Identify which cell holds the provided text, then report its (X, Y) central coordinate. 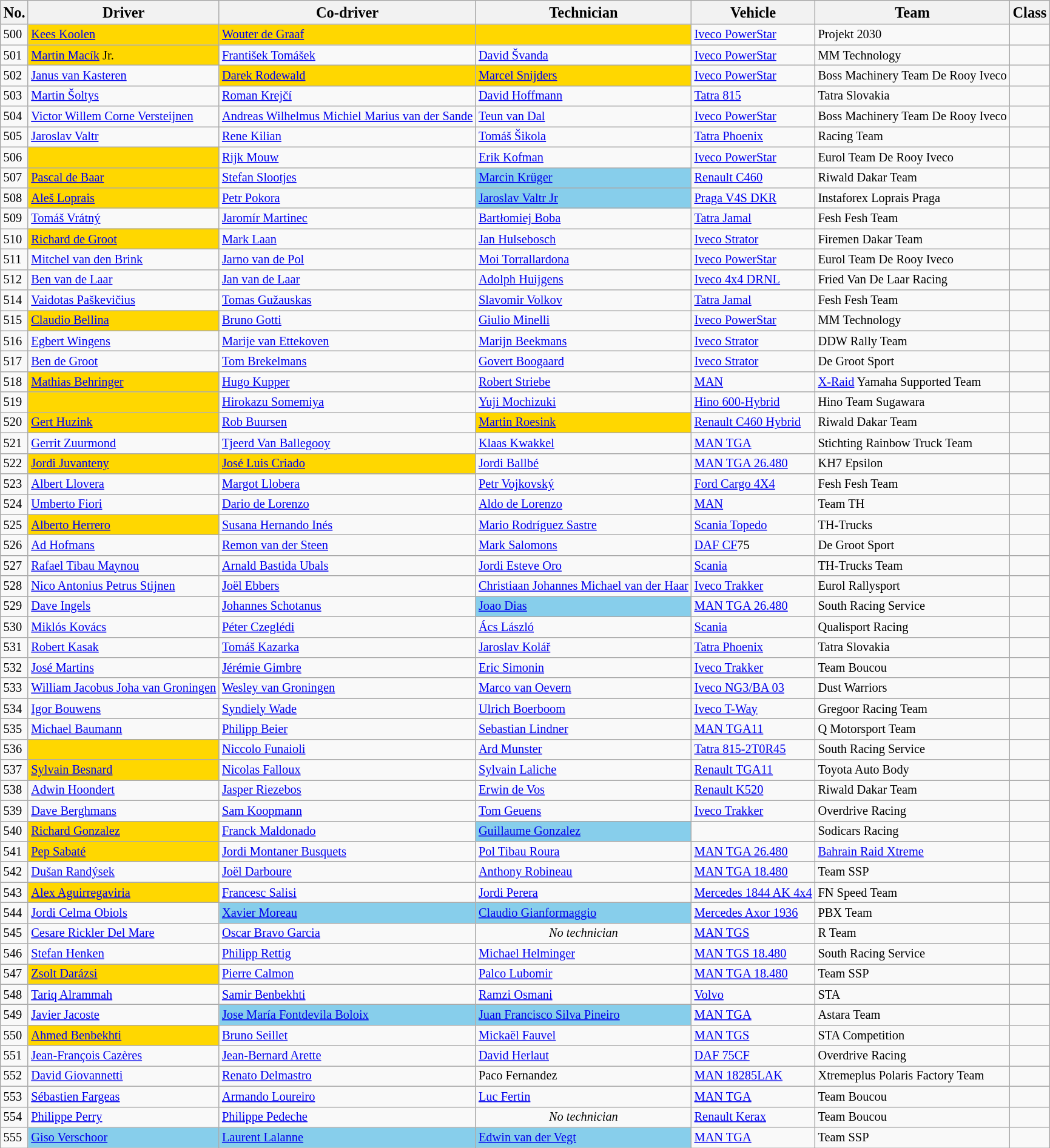
Ahmed Benbekhti (124, 1035)
Vehicle (753, 12)
507 (15, 178)
Instaforex Loprais Praga (912, 198)
529 (15, 606)
Vaidotas Paškevičius (124, 300)
Jérémie Gimbre (347, 667)
Susana Hernando Inés (347, 525)
Bahrain Raid Xtreme (912, 851)
Janus van Kasteren (124, 75)
Richard de Groot (124, 239)
Andreas Wilhelmus Michiel Marius van der Sande (347, 116)
Hugo Kupper (347, 382)
Sylvain Besnard (124, 770)
Renault C460 Hybrid (753, 422)
Paco Fernandez (584, 1076)
551 (15, 1056)
José Luis Criado (347, 464)
Iveco T-Way (753, 709)
Francesc Salisi (347, 893)
Dušan Randýsek (124, 872)
Xavier Moreau (347, 913)
503 (15, 96)
Mark Laan (347, 239)
Dave Ingels (124, 606)
Jordi Esteve Oro (584, 566)
530 (15, 627)
Tomáš Kazarka (347, 647)
534 (15, 709)
FN Speed Team (912, 893)
Margot Llobera (347, 484)
Jan Hulsebosch (584, 239)
David Švanda (584, 55)
501 (15, 55)
Renault TGA11 (753, 770)
Adolph Huijgens (584, 280)
Albert Llovera (124, 484)
Marco van Oevern (584, 688)
Juan Francisco Silva Pineiro (584, 1015)
Syndiely Wade (347, 709)
541 (15, 851)
Stefan Slootjes (347, 178)
Mercedes 1844 AK 4x4 (753, 893)
Adwin Hoondert (124, 790)
Moi Torrallardona (584, 259)
Stichting Rainbow Truck Team (912, 443)
Driver (124, 12)
Jordi Montaner Busquets (347, 851)
Oscar Bravo Garcia (347, 933)
548 (15, 994)
Michael Helminger (584, 954)
535 (15, 729)
Pol Tibau Roura (584, 851)
Astara Team (912, 1015)
Tomáš Šikola (584, 137)
František Tomášek (347, 55)
Aldo de Lorenzo (584, 504)
MAN TGA11 (753, 729)
Umberto Fiori (124, 504)
Christiaan Johannes Michael van der Haar (584, 586)
Hirokazu Somemiya (347, 402)
Luc Fertin (584, 1096)
DAF CF75 (753, 545)
Pascal de Baar (124, 178)
Jean-Bernard Arette (347, 1056)
Tom Brekelmans (347, 361)
Richard Gonzalez (124, 831)
Philipp Beier (347, 729)
Qualisport Racing (912, 627)
DDW Rally Team (912, 341)
Bruno Seillet (347, 1035)
512 (15, 280)
510 (15, 239)
511 (15, 259)
506 (15, 157)
522 (15, 464)
Jose María Fontdevila Boloix (347, 1015)
Franck Maldonado (347, 831)
546 (15, 954)
Joël Darboure (347, 872)
Marcin Krüger (584, 178)
Tomáš Vrátný (124, 218)
Anthony Robineau (584, 872)
538 (15, 790)
Michael Baumann (124, 729)
Slavomir Volkov (584, 300)
Tjeerd Van Ballegooy (347, 443)
Martin Šoltys (124, 96)
Marcel Snijders (584, 75)
Egbert Wingens (124, 341)
Ben de Groot (124, 361)
Volvo (753, 994)
Tomas Gužauskas (347, 300)
Alberto Herrero (124, 525)
Iveco 4x4 DRNL (753, 280)
526 (15, 545)
505 (15, 137)
Ramzi Osmani (584, 994)
500 (15, 35)
Yuji Mochizuki (584, 402)
531 (15, 647)
Sylvain Laliche (584, 770)
Renato Delmastro (347, 1076)
542 (15, 872)
536 (15, 749)
Jaroslav Kolář (584, 647)
Bruno Gotti (347, 320)
Renault K520 (753, 790)
Jordi Ballbé (584, 464)
Rijk Mouw (347, 157)
Gerrit Zuurmond (124, 443)
Rob Buursen (347, 422)
Petr Vojkovský (584, 484)
518 (15, 382)
Jan van de Laar (347, 280)
TH-Trucks (912, 525)
TH-Trucks Team (912, 566)
540 (15, 831)
543 (15, 893)
516 (15, 341)
Mitchel van den Brink (124, 259)
544 (15, 913)
524 (15, 504)
Tatra 815-2T0R45 (753, 749)
517 (15, 361)
Hino 600-Hybrid (753, 402)
Claudio Gianformaggio (584, 913)
509 (15, 218)
553 (15, 1096)
Giso Verschoor (124, 1137)
Samir Benbekhti (347, 994)
Jaroslav Valtr Jr (584, 198)
Nicolas Falloux (347, 770)
STA Competition (912, 1035)
PBX Team (912, 913)
Hino Team Sugawara (912, 402)
552 (15, 1076)
Renault Kerax (753, 1117)
Joao Dias (584, 606)
R Team (912, 933)
520 (15, 422)
550 (15, 1035)
Ulrich Boerboom (584, 709)
515 (15, 320)
Jean-François Cazères (124, 1056)
508 (15, 198)
Claudio Bellina (124, 320)
Technician (584, 12)
Gert Huzink (124, 422)
Mercedes Axor 1936 (753, 913)
514 (15, 300)
Martin Macík Jr. (124, 55)
549 (15, 1015)
554 (15, 1117)
528 (15, 586)
José Martins (124, 667)
Erik Kofman (584, 157)
Laurent Lalanne (347, 1137)
539 (15, 811)
Kees Koolen (124, 35)
Eric Simonin (584, 667)
No. (15, 12)
Jaroslav Valtr (124, 137)
Wouter de Graaf (347, 35)
532 (15, 667)
Aleš Loprais (124, 198)
Bartłomiej Boba (584, 218)
Remon van der Steen (347, 545)
Rene Kilian (347, 137)
Roman Krejčí (347, 96)
Tariq Alrammah (124, 994)
X-Raid Yamaha Supported Team (912, 382)
525 (15, 525)
Gregoor Racing Team (912, 709)
Projekt 2030 (912, 35)
Mark Salomons (584, 545)
545 (15, 933)
Iveco NG3/BA 03 (753, 688)
Team TH (912, 504)
Petr Pokora (347, 198)
Govert Boogaard (584, 361)
504 (15, 116)
Johannes Schotanus (347, 606)
Jasper Riezebos (347, 790)
Co-driver (347, 12)
Jordi Juvanteny (124, 464)
Javier Jacoste (124, 1015)
Victor Willem Corne Versteijnen (124, 116)
Jaromír Martinec (347, 218)
Wesley van Groningen (347, 688)
Robert Kasak (124, 647)
William Jacobus Joha van Groningen (124, 688)
Rafael Tibau Maynou (124, 566)
Miklós Kovács (124, 627)
502 (15, 75)
Eurol Rallysport (912, 586)
Palco Lubomir (584, 974)
David Herlaut (584, 1056)
DAF 75CF (753, 1056)
Ács László (584, 627)
Pep Sabaté (124, 851)
Arnald Bastida Ubals (347, 566)
Niccolo Funaioli (347, 749)
Sodicars Racing (912, 831)
Igor Bouwens (124, 709)
Marije van Ettekoven (347, 341)
537 (15, 770)
Class (1030, 12)
Racing Team (912, 137)
Sébastien Fargeas (124, 1096)
Stefan Henken (124, 954)
Sam Koopmann (347, 811)
Armando Loureiro (347, 1096)
Dario de Lorenzo (347, 504)
Cesare Rickler Del Mare (124, 933)
Team (912, 12)
Ard Munster (584, 749)
Mario Rodríguez Sastre (584, 525)
Philippe Pedeche (347, 1117)
Guillaume Gonzalez (584, 831)
Giulio Minelli (584, 320)
521 (15, 443)
Erwin de Vos (584, 790)
Dust Warriors (912, 688)
Tatra 815 (753, 96)
David Hoffmann (584, 96)
Toyota Auto Body (912, 770)
Zsolt Darázsi (124, 974)
533 (15, 688)
STA (912, 994)
Firemen Dakar Team (912, 239)
David Giovannetti (124, 1076)
Ford Cargo 4X4 (753, 484)
523 (15, 484)
Sebastian Lindner (584, 729)
Jarno van de Pol (347, 259)
MAN 18285LAK (753, 1076)
Pierre Calmon (347, 974)
Xtremeplus Polaris Factory Team (912, 1076)
Alex Aguirregaviria (124, 893)
KH7 Epsilon (912, 464)
Teun van Dal (584, 116)
MAN TGS 18.480 (753, 954)
Fried Van De Laar Racing (912, 280)
Ben van de Laar (124, 280)
Marijn Beekmans (584, 341)
Jordi Celma Obiols (124, 913)
555 (15, 1137)
Robert Striebe (584, 382)
519 (15, 402)
Q Motorsport Team (912, 729)
Péter Czeglédi (347, 627)
Joël Ebbers (347, 586)
Praga V4S DKR (753, 198)
547 (15, 974)
Scania Topedo (753, 525)
Philipp Rettig (347, 954)
Klaas Kwakkel (584, 443)
Ad Hofmans (124, 545)
Tom Geuens (584, 811)
Darek Rodewald (347, 75)
Dave Berghmans (124, 811)
Nico Antonius Petrus Stijnen (124, 586)
Renault C460 (753, 178)
527 (15, 566)
Philippe Perry (124, 1117)
Mathias Behringer (124, 382)
Jordi Perera (584, 893)
Martin Roesink (584, 422)
Mickaël Fauvel (584, 1035)
Edwin van der Vegt (584, 1137)
